Output the [X, Y] coordinate of the center of the cell containing the given text.  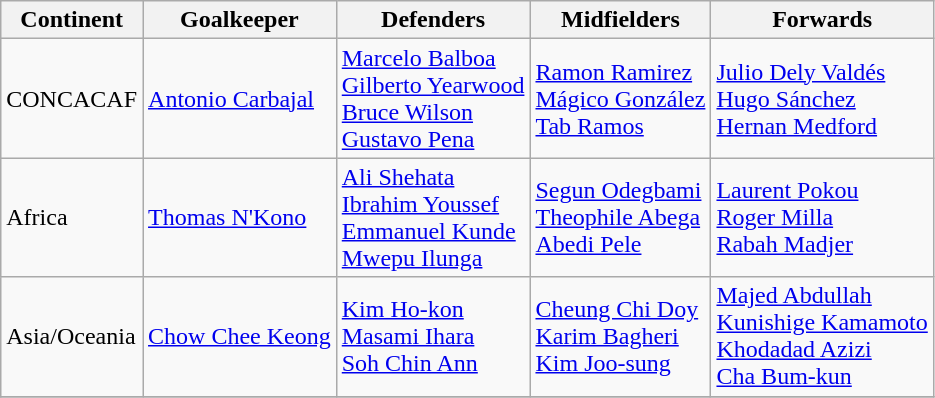
Goalkeeper [240, 20]
Marcelo Balboa Gilberto Yearwood Bruce Wilson Gustavo Pena [433, 98]
Cheung Chi Doy Karim Bagheri Kim Joo-sung [620, 336]
Continent [72, 20]
Chow Chee Keong [240, 336]
Ali Shehata Ibrahim Youssef Emmanuel Kunde Mwepu Ilunga [433, 218]
Defenders [433, 20]
Ramon Ramirez Mágico González Tab Ramos [620, 98]
Forwards [822, 20]
Thomas N'Kono [240, 218]
Antonio Carbajal [240, 98]
Segun Odegbami Theophile Abega Abedi Pele [620, 218]
Julio Dely Valdés Hugo Sánchez Hernan Medford [822, 98]
Laurent Pokou Roger Milla Rabah Madjer [822, 218]
Kim Ho-kon Masami Ihara Soh Chin Ann [433, 336]
Midfielders [620, 20]
Majed Abdullah Kunishige Kamamoto Khodadad Azizi Cha Bum-kun [822, 336]
Asia/Oceania [72, 336]
Africa [72, 218]
CONCACAF [72, 98]
